Extract the [x, y] coordinate from the center of the cell holding the provided text.  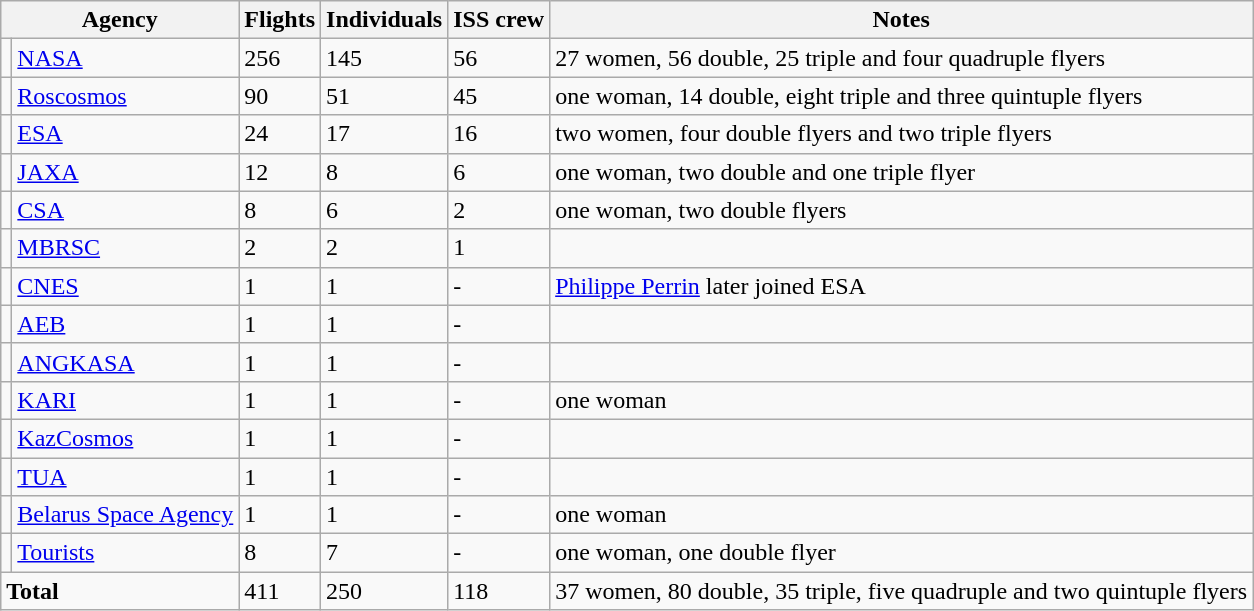
AEB [126, 324]
24 [280, 134]
16 [499, 134]
56 [499, 58]
Philippe Perrin later joined ESA [902, 286]
118 [499, 591]
one woman, one double flyer [902, 553]
250 [384, 591]
37 women, 80 double, 35 triple, five quadruple and two quintuple flyers [902, 591]
90 [280, 96]
Notes [902, 20]
Agency [120, 20]
one woman, 14 double, eight triple and three quintuple flyers [902, 96]
45 [499, 96]
Roscosmos [126, 96]
ESA [126, 134]
JAXA [126, 172]
ISS crew [499, 20]
12 [280, 172]
two women, four double flyers and two triple flyers [902, 134]
145 [384, 58]
KARI [126, 400]
KazCosmos [126, 438]
CNES [126, 286]
7 [384, 553]
Flights [280, 20]
TUA [126, 477]
NASA [126, 58]
Belarus Space Agency [126, 515]
27 women, 56 double, 25 triple and four quadruple flyers [902, 58]
Individuals [384, 20]
MBRSC [126, 248]
one woman, two double and one triple flyer [902, 172]
Tourists [126, 553]
ANGKASA [126, 362]
256 [280, 58]
411 [280, 591]
17 [384, 134]
one woman, two double flyers [902, 210]
Total [120, 591]
CSA [126, 210]
51 [384, 96]
